Extract the (X, Y) coordinate from the center of the cell holding the provided text.  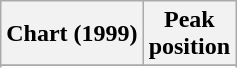
Peakposition (189, 34)
Chart (1999) (72, 34)
